Pinpoint the cell where the given text exists, returning its [x, y] midpoint coordinate. 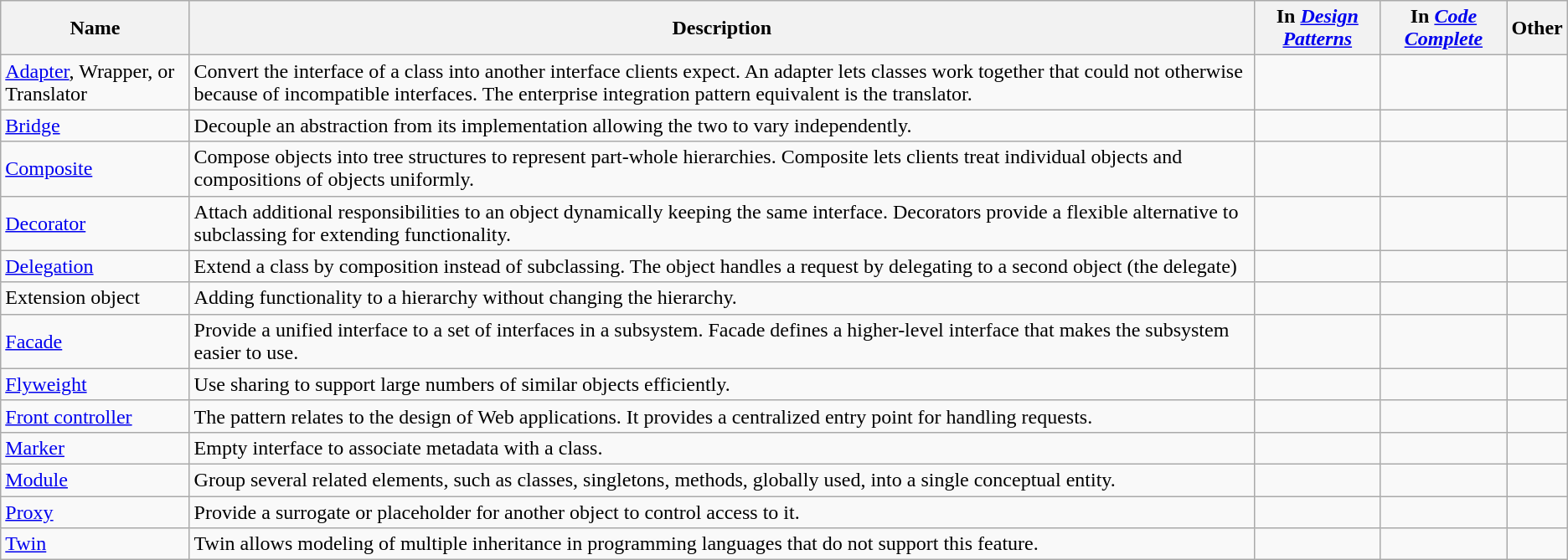
The pattern relates to the design of Web applications. It provides a centralized entry point for handling requests. [722, 416]
Adding functionality to a hierarchy without changing the hierarchy. [722, 298]
Extension object [95, 298]
Description [722, 28]
Name [95, 28]
Composite [95, 169]
Twin [95, 544]
Marker [95, 448]
Bridge [95, 126]
Proxy [95, 511]
Decorator [95, 223]
Empty interface to associate metadata with a class. [722, 448]
In Design Patterns [1318, 28]
Extend a class by composition instead of subclassing. The object handles a request by delegating to a second object (the delegate) [722, 266]
Module [95, 480]
Provide a unified interface to a set of interfaces in a subsystem. Facade defines a higher-level interface that makes the subsystem easier to use. [722, 342]
Facade [95, 342]
Other [1537, 28]
Group several related elements, such as classes, singletons, methods, globally used, into a single conceptual entity. [722, 480]
Provide a surrogate or placeholder for another object to control access to it. [722, 511]
Decouple an abstraction from its implementation allowing the two to vary independently. [722, 126]
Use sharing to support large numbers of similar objects efficiently. [722, 384]
Twin allows modeling of multiple inheritance in programming languages that do not support this feature. [722, 544]
Front controller [95, 416]
Flyweight [95, 384]
Adapter, Wrapper, or Translator [95, 82]
In Code Complete [1444, 28]
Delegation [95, 266]
